Return [X, Y] of the center of cell containing provided text 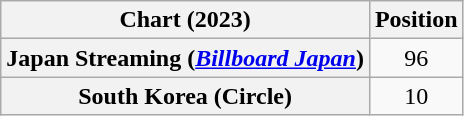
10 [416, 96]
South Korea (Circle) [186, 96]
96 [416, 58]
Chart (2023) [186, 20]
Position [416, 20]
Japan Streaming (Billboard Japan) [186, 58]
